Scan for the cell matching the given text and deliver its [X, Y] coordinate at center. 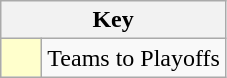
Teams to Playoffs [134, 58]
Key [114, 20]
